Identify which cell holds the provided text, then report its (x, y) central coordinate. 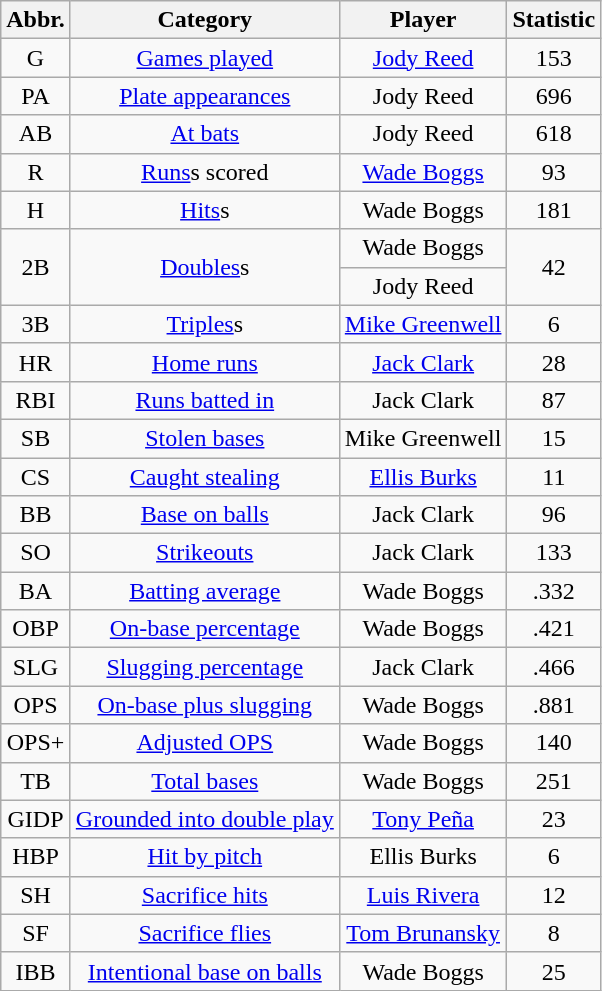
Strikeouts (204, 553)
Caught stealing (204, 477)
IBB (36, 971)
Doubless (204, 267)
On-base percentage (204, 629)
3B (36, 324)
OBP (36, 629)
SF (36, 933)
28 (554, 362)
Statistic (554, 20)
H (36, 210)
Hitss (204, 210)
SLG (36, 667)
2B (36, 267)
G (36, 58)
Sacrifice flies (204, 933)
Tripless (204, 324)
153 (554, 58)
618 (554, 134)
Runs batted in (204, 400)
Grounded into double play (204, 819)
Sacrifice hits (204, 895)
At bats (204, 134)
PA (36, 96)
R (36, 172)
SO (36, 553)
BB (36, 515)
23 (554, 819)
Tom Brunansky (423, 933)
Stolen bases (204, 438)
Slugging percentage (204, 667)
42 (554, 267)
Batting average (204, 591)
Games played (204, 58)
140 (554, 743)
OPS+ (36, 743)
AB (36, 134)
.332 (554, 591)
RBI (36, 400)
Tony Peña (423, 819)
11 (554, 477)
.421 (554, 629)
.466 (554, 667)
HBP (36, 857)
OPS (36, 705)
Total bases (204, 781)
CS (36, 477)
HR (36, 362)
.881 (554, 705)
Base on balls (204, 515)
Luis Rivera (423, 895)
Player (423, 20)
12 (554, 895)
133 (554, 553)
Home runs (204, 362)
8 (554, 933)
25 (554, 971)
93 (554, 172)
15 (554, 438)
Plate appearances (204, 96)
96 (554, 515)
181 (554, 210)
87 (554, 400)
GIDP (36, 819)
Adjusted OPS (204, 743)
Intentional base on balls (204, 971)
Hit by pitch (204, 857)
251 (554, 781)
SH (36, 895)
696 (554, 96)
On-base plus slugging (204, 705)
BA (36, 591)
SB (36, 438)
Abbr. (36, 20)
TB (36, 781)
Category (204, 20)
Runss scored (204, 172)
